Provide the (x, y) coordinate of the cell's center where the given text is located.  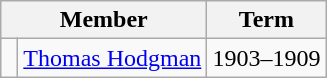
Term (266, 20)
1903–1909 (266, 58)
Member (104, 20)
Thomas Hodgman (112, 58)
